Scan for the cell matching the given text and deliver its (x, y) coordinate at center. 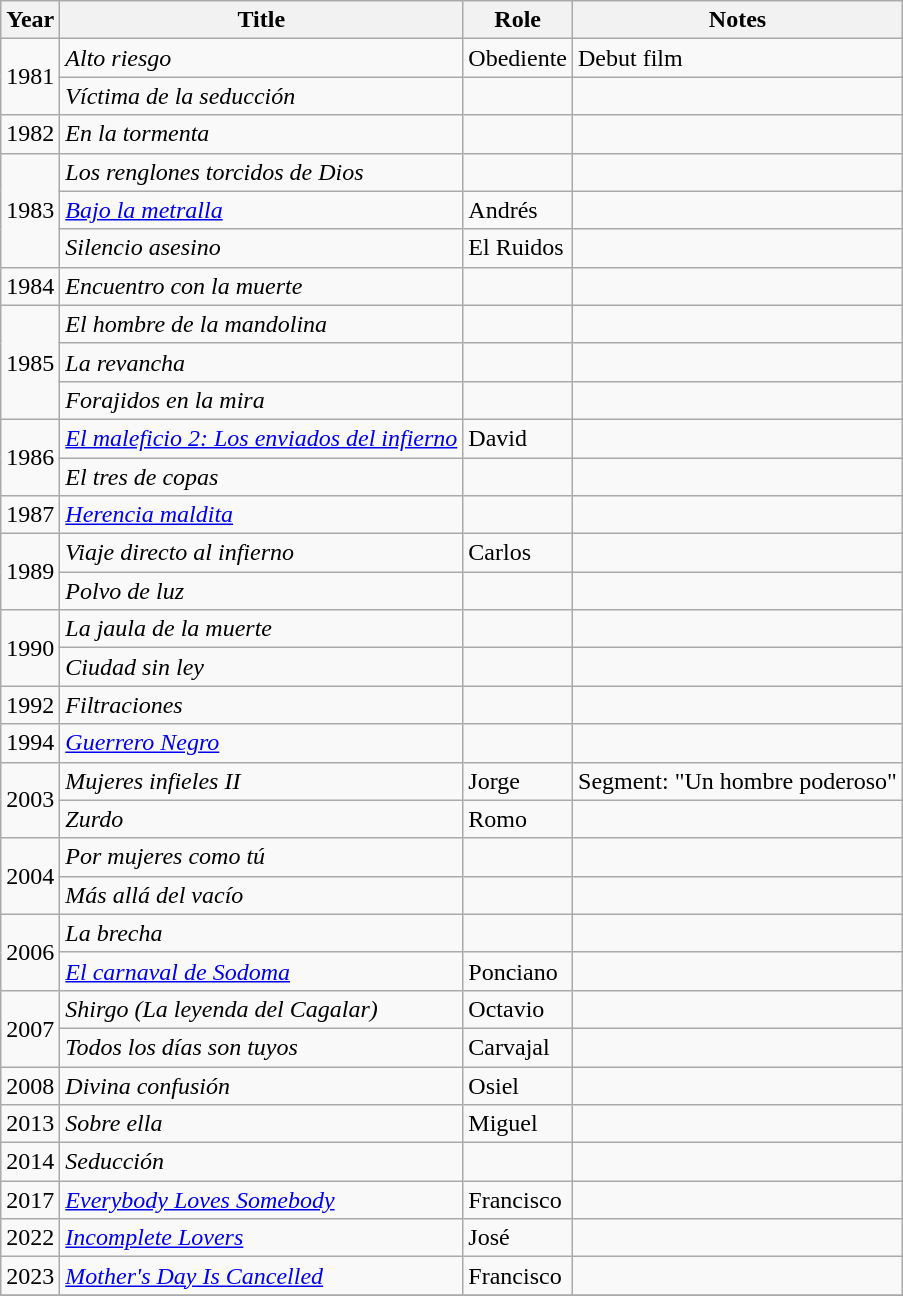
Mujeres infieles II (262, 781)
El Ruidos (518, 248)
El tres de copas (262, 477)
Octavio (518, 1009)
Polvo de luz (262, 591)
2004 (30, 876)
Alto riesgo (262, 58)
Viaje directo al infierno (262, 553)
La jaula de la muerte (262, 629)
Carvajal (518, 1047)
Shirgo (La leyenda del Cagalar) (262, 1009)
1990 (30, 648)
Osiel (518, 1085)
Forajidos en la mira (262, 400)
Incomplete Lovers (262, 1238)
1983 (30, 210)
2022 (30, 1238)
Title (262, 20)
Sobre ella (262, 1124)
1982 (30, 134)
Víctima de la seducción (262, 96)
1981 (30, 77)
2008 (30, 1085)
Silencio asesino (262, 248)
Herencia maldita (262, 515)
1989 (30, 572)
Divina confusión (262, 1085)
2003 (30, 800)
Encuentro con la muerte (262, 286)
Romo (518, 819)
Ciudad sin ley (262, 667)
Year (30, 20)
1987 (30, 515)
Seducción (262, 1162)
2014 (30, 1162)
El maleficio 2: Los enviados del infierno (262, 438)
David (518, 438)
Andrés (518, 210)
Todos los días son tuyos (262, 1047)
2017 (30, 1200)
Los renglones torcidos de Dios (262, 172)
2023 (30, 1276)
Miguel (518, 1124)
1994 (30, 743)
Obediente (518, 58)
Por mujeres como tú (262, 857)
Bajo la metralla (262, 210)
Más allá del vacío (262, 895)
La brecha (262, 933)
Filtraciones (262, 705)
José (518, 1238)
Mother's Day Is Cancelled (262, 1276)
2013 (30, 1124)
1986 (30, 457)
Jorge (518, 781)
Guerrero Negro (262, 743)
1985 (30, 362)
2006 (30, 952)
Zurdo (262, 819)
Carlos (518, 553)
El carnaval de Sodoma (262, 971)
Notes (738, 20)
Debut film (738, 58)
Everybody Loves Somebody (262, 1200)
Role (518, 20)
La revancha (262, 362)
El hombre de la mandolina (262, 324)
1992 (30, 705)
2007 (30, 1028)
En la tormenta (262, 134)
Segment: "Un hombre poderoso" (738, 781)
1984 (30, 286)
Ponciano (518, 971)
